From the cell containing the given text, extract its center point as [X, Y] coordinate. 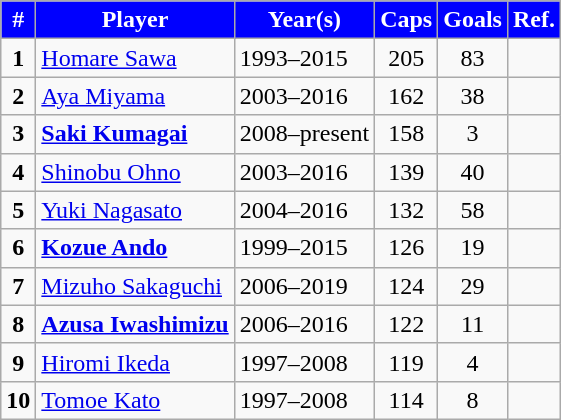
58 [473, 210]
158 [406, 134]
40 [473, 172]
Year(s) [304, 20]
162 [406, 96]
1999–2015 [304, 248]
Homare Sawa [135, 58]
Kozue Ando [135, 248]
2006–2016 [304, 324]
19 [473, 248]
Shinobu Ohno [135, 172]
7 [18, 286]
205 [406, 58]
5 [18, 210]
9 [18, 362]
38 [473, 96]
2004–2016 [304, 210]
132 [406, 210]
29 [473, 286]
6 [18, 248]
Player [135, 20]
Saki Kumagai [135, 134]
Caps [406, 20]
Ref. [534, 20]
10 [18, 400]
139 [406, 172]
2 [18, 96]
Goals [473, 20]
122 [406, 324]
Aya Miyama [135, 96]
# [18, 20]
Azusa Iwashimizu [135, 324]
119 [406, 362]
2008–present [304, 134]
1993–2015 [304, 58]
124 [406, 286]
11 [473, 324]
2006–2019 [304, 286]
Tomoe Kato [135, 400]
Hiromi Ikeda [135, 362]
126 [406, 248]
1 [18, 58]
83 [473, 58]
Yuki Nagasato [135, 210]
Mizuho Sakaguchi [135, 286]
114 [406, 400]
